Search for the cell housing the specified text and yield its (X, Y) center coordinate. 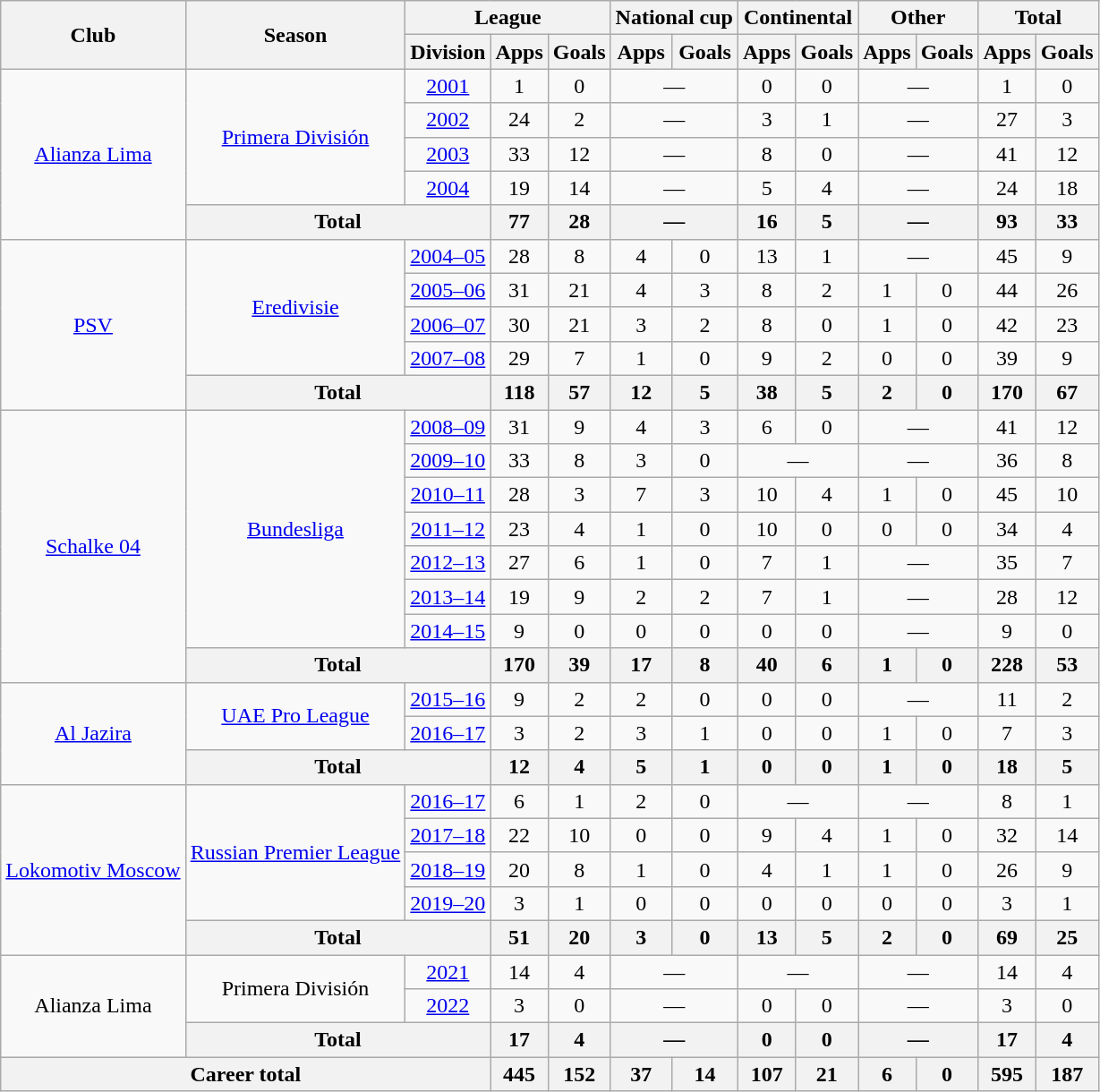
25 (1067, 937)
40 (767, 665)
67 (1067, 392)
22 (519, 835)
2012–13 (448, 563)
187 (1067, 1074)
Continental (798, 18)
Lokomotiv Moscow (93, 869)
Schalke 04 (93, 546)
2009–10 (448, 461)
107 (767, 1074)
2021 (448, 971)
UAE Pro League (295, 716)
Season (295, 35)
2013–14 (448, 597)
Club (93, 35)
38 (767, 392)
29 (519, 358)
PSV (93, 324)
11 (1007, 699)
Al Jazira (93, 733)
Other (918, 18)
93 (1007, 222)
Russian Premier League (295, 852)
36 (1007, 461)
118 (519, 392)
Eredivisie (295, 307)
57 (579, 392)
42 (1007, 324)
2004 (448, 188)
Division (448, 52)
2010–11 (448, 495)
National cup (674, 18)
2017–18 (448, 835)
2002 (448, 120)
51 (519, 937)
16 (767, 222)
445 (519, 1074)
2018–19 (448, 869)
35 (1007, 563)
2014–15 (448, 631)
2008–09 (448, 427)
2005–06 (448, 290)
2007–08 (448, 358)
League (508, 18)
2019–20 (448, 903)
37 (641, 1074)
2015–16 (448, 699)
34 (1007, 529)
32 (1007, 835)
595 (1007, 1074)
2022 (448, 1006)
228 (1007, 665)
77 (519, 222)
2003 (448, 154)
2006–07 (448, 324)
2011–12 (448, 529)
44 (1007, 290)
69 (1007, 937)
Career total (245, 1074)
30 (519, 324)
2001 (448, 86)
53 (1067, 665)
Bundesliga (295, 529)
152 (579, 1074)
2004–05 (448, 256)
